Extract the (x, y) coordinate from the center of the cell holding the provided text.  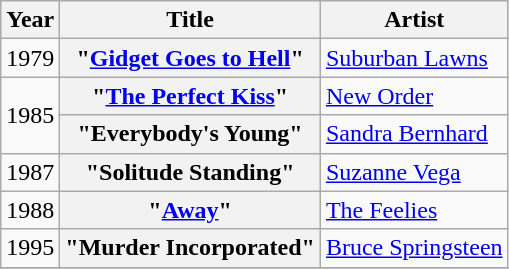
Title (190, 20)
"Gidget Goes to Hell" (190, 58)
Suburban Lawns (414, 58)
"The Perfect Kiss" (190, 96)
"Solitude Standing" (190, 172)
"Murder Incorporated" (190, 248)
1985 (30, 115)
New Order (414, 96)
The Feelies (414, 210)
1987 (30, 172)
"Away" (190, 210)
1988 (30, 210)
Bruce Springsteen (414, 248)
Artist (414, 20)
1979 (30, 58)
"Everybody's Young" (190, 134)
Year (30, 20)
1995 (30, 248)
Sandra Bernhard (414, 134)
Suzanne Vega (414, 172)
